From the cell containing the given text, extract its center point as (x, y) coordinate. 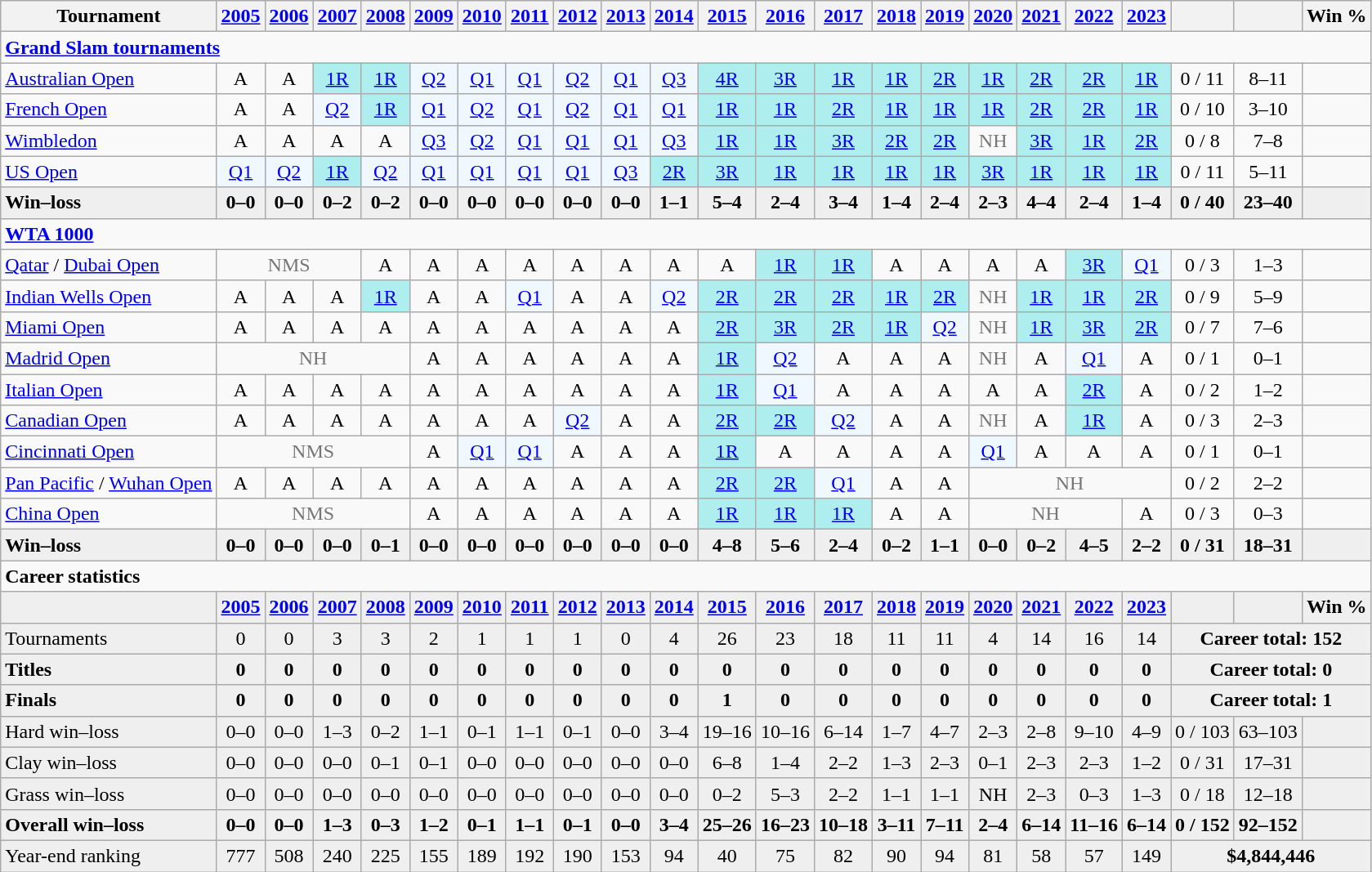
0 / 10 (1203, 110)
4–4 (1041, 203)
Career total: 1 (1271, 700)
0 / 103 (1203, 731)
3–11 (897, 825)
Grand Slam tournaments (686, 47)
12–18 (1268, 794)
Career total: 152 (1271, 638)
Pan Pacific / Wuhan Open (109, 483)
155 (433, 856)
777 (240, 856)
189 (482, 856)
Career statistics (686, 576)
25–26 (727, 825)
Titles (109, 669)
0 / 152 (1203, 825)
Wimbledon (109, 141)
6–8 (727, 762)
7–11 (945, 825)
Canadian Open (109, 421)
58 (1041, 856)
0 / 7 (1203, 327)
Madrid Open (109, 358)
90 (897, 856)
3–10 (1268, 110)
19–16 (727, 731)
Tournaments (109, 638)
4–8 (727, 545)
11–16 (1094, 825)
0 / 40 (1203, 203)
5–4 (727, 203)
81 (994, 856)
8–11 (1268, 78)
190 (577, 856)
Finals (109, 700)
Clay win–loss (109, 762)
5–9 (1268, 296)
192 (530, 856)
4R (727, 78)
Year-end ranking (109, 856)
Hard win–loss (109, 731)
Tournament (109, 16)
Australian Open (109, 78)
26 (727, 638)
10–18 (843, 825)
92–152 (1268, 825)
18–31 (1268, 545)
Grass win–loss (109, 794)
2–8 (1041, 731)
US Open (109, 172)
240 (337, 856)
Miami Open (109, 327)
Cincinnati Open (109, 452)
10–16 (784, 731)
82 (843, 856)
4–9 (1147, 731)
5–3 (784, 794)
2 (433, 638)
China Open (109, 514)
17–31 (1268, 762)
75 (784, 856)
Italian Open (109, 390)
57 (1094, 856)
23 (784, 638)
16 (1094, 638)
7–6 (1268, 327)
French Open (109, 110)
4–5 (1094, 545)
23–40 (1268, 203)
0 / 8 (1203, 141)
$4,844,446 (1271, 856)
Qatar / Dubai Open (109, 265)
5–6 (784, 545)
Indian Wells Open (109, 296)
40 (727, 856)
5–11 (1268, 172)
Overall win–loss (109, 825)
508 (289, 856)
9–10 (1094, 731)
WTA 1000 (686, 234)
0 / 18 (1203, 794)
153 (626, 856)
0 / 9 (1203, 296)
18 (843, 638)
7–8 (1268, 141)
4–7 (945, 731)
63–103 (1268, 731)
225 (386, 856)
16–23 (784, 825)
Career total: 0 (1271, 669)
149 (1147, 856)
1–7 (897, 731)
